Scan for the cell matching the given text and deliver its (x, y) coordinate at center. 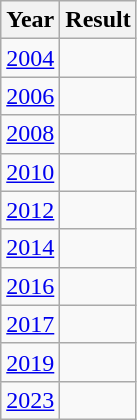
2006 (30, 96)
2017 (30, 324)
Result (98, 20)
2023 (30, 400)
2012 (30, 210)
2016 (30, 286)
2019 (30, 362)
2008 (30, 134)
Year (30, 20)
2014 (30, 248)
2010 (30, 172)
2004 (30, 58)
